Locate the cell with the specified text and output its [x, y] center coordinate. 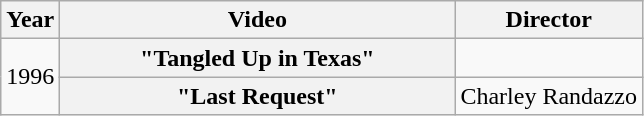
1996 [30, 77]
Video [258, 20]
"Last Request" [258, 96]
"Tangled Up in Texas" [258, 58]
Charley Randazzo [549, 96]
Year [30, 20]
Director [549, 20]
